Find where the given text appears and provide that cell's center as (x, y) coordinate. 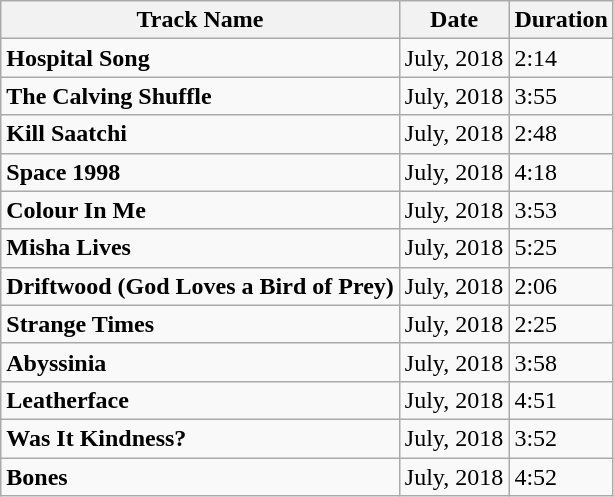
Bones (200, 477)
3:58 (561, 362)
3:52 (561, 438)
Misha Lives (200, 248)
Colour In Me (200, 210)
Space 1998 (200, 172)
Was It Kindness? (200, 438)
2:14 (561, 58)
Hospital Song (200, 58)
Duration (561, 20)
4:52 (561, 477)
Leatherface (200, 400)
4:18 (561, 172)
4:51 (561, 400)
Track Name (200, 20)
Abyssinia (200, 362)
3:53 (561, 210)
Driftwood (God Loves a Bird of Prey) (200, 286)
Date (454, 20)
2:06 (561, 286)
The Calving Shuffle (200, 96)
Kill Saatchi (200, 134)
Strange Times (200, 324)
2:48 (561, 134)
2:25 (561, 324)
5:25 (561, 248)
3:55 (561, 96)
